Return the [X, Y] coordinate for the center point of the cell that contains the specified text.  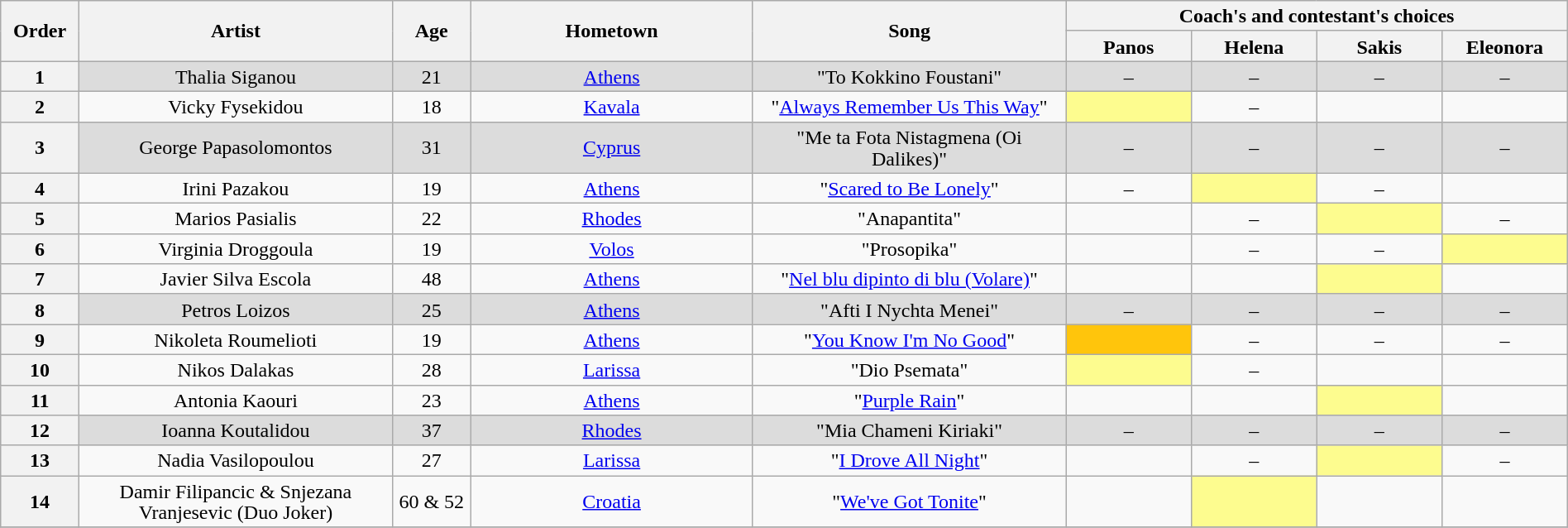
Marios Pasialis [235, 218]
12 [40, 430]
14 [40, 502]
"Scared to Be Lonely" [910, 189]
27 [432, 460]
Song [910, 31]
Artist [235, 31]
"Prosopika" [910, 248]
Eleonora [1505, 46]
"Purple Rain" [910, 401]
6 [40, 248]
31 [432, 147]
11 [40, 401]
Order [40, 31]
"I Drove All Night" [910, 460]
"Anapantita" [910, 218]
21 [432, 76]
Virginia Droggoula [235, 248]
Coach's and contestant's choices [1317, 17]
Vicky Fysekidou [235, 106]
Croatia [612, 502]
"Me ta Fota Nistagmena (Oi Dalikes)" [910, 147]
2 [40, 106]
Helena [1255, 46]
10 [40, 369]
"You Know I'm No Good" [910, 339]
Antonia Kaouri [235, 401]
Javier Silva Escola [235, 280]
1 [40, 76]
"Nel blu dipinto di blu (Volare)" [910, 280]
Nadia Vasilopoulou [235, 460]
Petros Loizos [235, 310]
13 [40, 460]
Sakis [1379, 46]
"Mia Chameni Kiriaki" [910, 430]
Kavala [612, 106]
25 [432, 310]
"Dio Psemata" [910, 369]
Volos [612, 248]
4 [40, 189]
Age [432, 31]
Thalia Siganou [235, 76]
"Always Remember Us This Way" [910, 106]
5 [40, 218]
"We've Got Tonite" [910, 502]
"To Kokkino Foustani" [910, 76]
Cyprus [612, 147]
48 [432, 280]
Hometown [612, 31]
18 [432, 106]
8 [40, 310]
George Papasolomontos [235, 147]
22 [432, 218]
3 [40, 147]
"Afti I Nychta Menei" [910, 310]
23 [432, 401]
7 [40, 280]
Ioanna Koutalidou [235, 430]
28 [432, 369]
Panos [1129, 46]
9 [40, 339]
60 & 52 [432, 502]
Damir Filipancic & Snjezana Vranjesevic (Duo Joker) [235, 502]
Nikoleta Roumelioti [235, 339]
Irini Pazakou [235, 189]
Nikos Dalakas [235, 369]
37 [432, 430]
